Find where the given text appears and provide that cell's center as (x, y) coordinate. 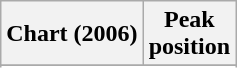
Peakposition (189, 34)
Chart (2006) (72, 34)
